Detect which cell encompasses the target text, then output its [x, y] center coordinate. 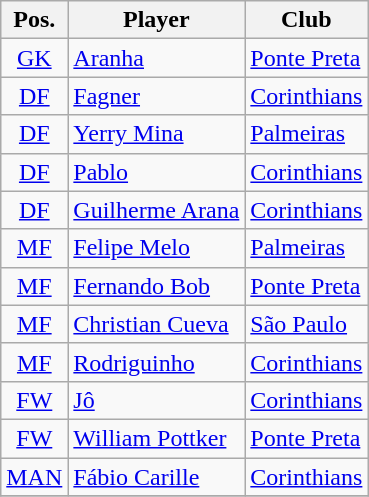
Rodriguinho [156, 362]
William Pottker [156, 438]
Jô [156, 400]
Christian Cueva [156, 324]
Guilherme Arana [156, 210]
Pos. [34, 20]
Yerry Mina [156, 134]
Player [156, 20]
Fábio Carille [156, 477]
São Paulo [306, 324]
Fagner [156, 96]
GK [34, 58]
MAN [34, 477]
Club [306, 20]
Felipe Melo [156, 248]
Aranha [156, 58]
Pablo [156, 172]
Fernando Bob [156, 286]
